Return the (X, Y) coordinate for the center point of the cell that contains the specified text.  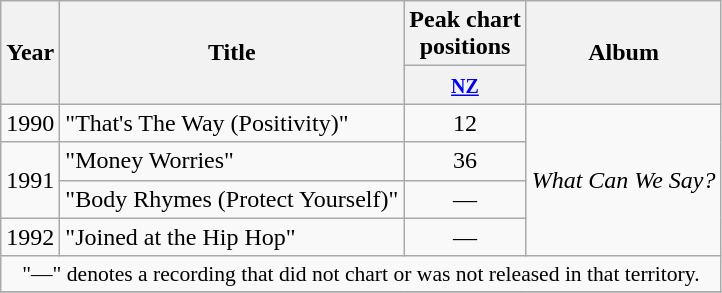
Peak chartpositions (465, 34)
"—" denotes a recording that did not chart or was not released in that territory. (361, 274)
1991 (30, 180)
Album (624, 52)
Title (232, 52)
1990 (30, 123)
"Money Worries" (232, 161)
1992 (30, 237)
What Can We Say? (624, 180)
Year (30, 52)
12 (465, 123)
NZ (465, 85)
"Body Rhymes (Protect Yourself)" (232, 199)
"That's The Way (Positivity)" (232, 123)
36 (465, 161)
"Joined at the Hip Hop" (232, 237)
